Return [X, Y] of the center of cell containing provided text 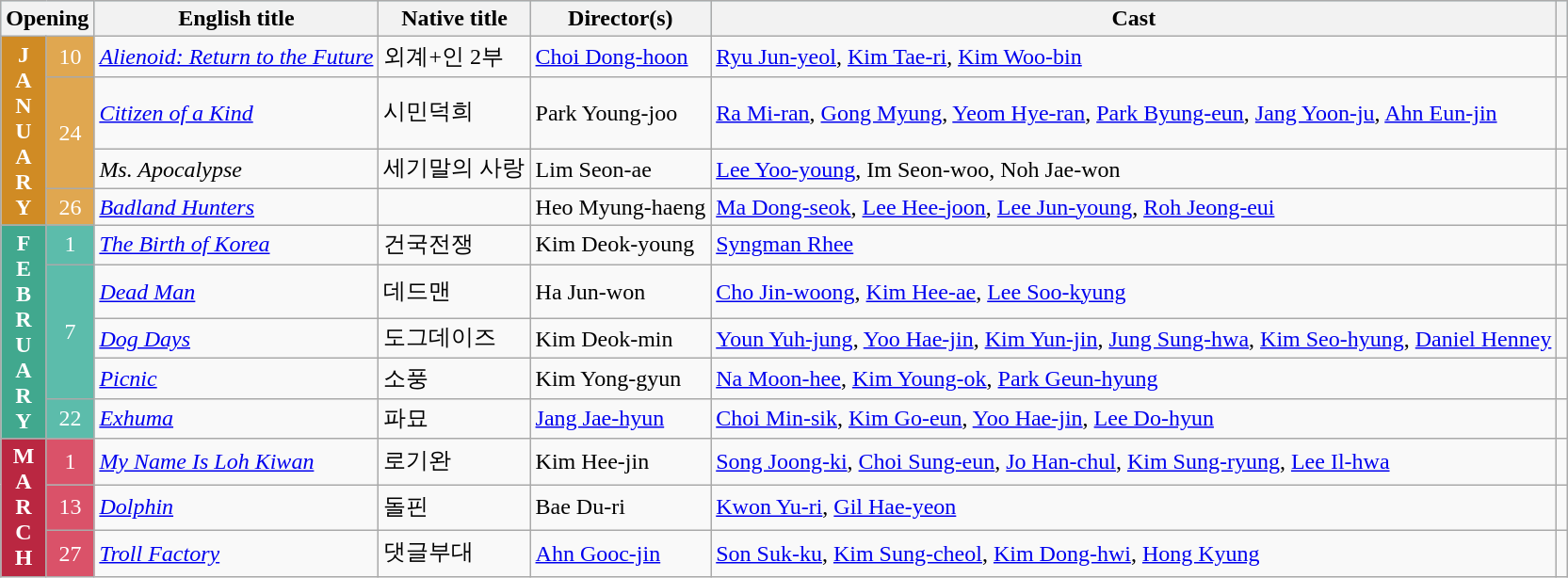
Exhuma [236, 418]
돌핀 [454, 508]
Cast [1134, 19]
JANUARY [24, 131]
도그데이즈 [454, 339]
Jang Jae-hyun [621, 418]
시민덕희 [454, 113]
Song Joong-ki, Choi Sung-eun, Jo Han-chul, Kim Sung-ryung, Lee Il-hwa [1134, 461]
FEBRUARY [24, 331]
Ryu Jun-yeol, Kim Tae-ri, Kim Woo-bin [1134, 56]
Lee Yoo-young, Im Seon-woo, Noh Jae-won [1134, 169]
Choi Dong-hoon [621, 56]
MARCH [24, 507]
Kim Yong-gyun [621, 378]
Cho Jin-woong, Kim Hee-ae, Lee Soo-kyung [1134, 292]
22 [70, 418]
Choi Min-sik, Kim Go-eun, Yoo Hae-jin, Lee Do-hyun [1134, 418]
로기완 [454, 461]
Ahn Gooc-jin [621, 554]
데드맨 [454, 292]
Kim Hee-jin [621, 461]
Park Young-joo [621, 113]
댓글부대 [454, 554]
Youn Yuh-jung, Yoo Hae-jin, Kim Yun-jin, Jung Sung-hwa, Kim Seo-hyung, Daniel Henney [1134, 339]
26 [70, 207]
7 [70, 331]
Heo Myung-haeng [621, 207]
Opening [47, 19]
Ra Mi-ran, Gong Myung, Yeom Hye-ran, Park Byung-eun, Jang Yoon-ju, Ahn Eun-jin [1134, 113]
Lim Seon-ae [621, 169]
Alienoid: Return to the Future [236, 56]
Ms. Apocalypse [236, 169]
Director(s) [621, 19]
Dolphin [236, 508]
10 [70, 56]
24 [70, 132]
English title [236, 19]
외계+인 2부 [454, 56]
Ma Dong-seok, Lee Hee-joon, Lee Jun-young, Roh Jeong-eui [1134, 207]
Son Suk-ku, Kim Sung-cheol, Kim Dong-hwi, Hong Kyung [1134, 554]
Kim Deok-min [621, 339]
The Birth of Korea [236, 245]
Citizen of a Kind [236, 113]
Kwon Yu-ri, Gil Hae-yeon [1134, 508]
Picnic [236, 378]
Native title [454, 19]
파묘 [454, 418]
건국전쟁 [454, 245]
Syngman Rhee [1134, 245]
소풍 [454, 378]
Badland Hunters [236, 207]
Kim Deok-young [621, 245]
My Name Is Loh Kiwan [236, 461]
Dead Man [236, 292]
Troll Factory [236, 554]
Dog Days [236, 339]
13 [70, 508]
세기말의 사랑 [454, 169]
27 [70, 554]
Ha Jun-won [621, 292]
Bae Du-ri [621, 508]
Na Moon-hee, Kim Young-ok, Park Geun-hyung [1134, 378]
